Locate the cell with the specified text and output its [X, Y] center coordinate. 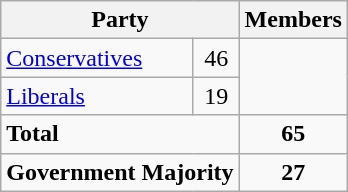
Members [293, 20]
65 [293, 134]
19 [216, 96]
Party [120, 20]
27 [293, 172]
46 [216, 58]
Conservatives [97, 58]
Government Majority [120, 172]
Liberals [97, 96]
Total [120, 134]
